Scan for the cell matching the given text and deliver its (x, y) coordinate at center. 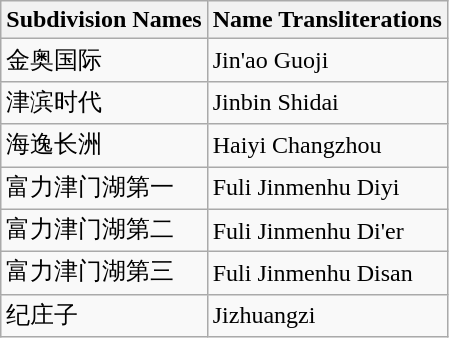
Fuli Jinmenhu Di'er (327, 230)
富力津门湖第三 (104, 274)
富力津门湖第一 (104, 188)
Jinbin Shidai (327, 102)
纪庄子 (104, 316)
Subdivision Names (104, 20)
金奥国际 (104, 60)
津滨时代 (104, 102)
Jin'ao Guoji (327, 60)
Name Transliterations (327, 20)
Haiyi Changzhou (327, 146)
富力津门湖第二 (104, 230)
Jizhuangzi (327, 316)
Fuli Jinmenhu Diyi (327, 188)
海逸长洲 (104, 146)
Fuli Jinmenhu Disan (327, 274)
